Scan for the cell matching the given text and deliver its [x, y] coordinate at center. 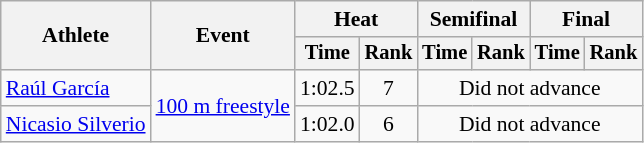
Nicasio Silverio [76, 124]
Semifinal [473, 19]
Athlete [76, 36]
6 [389, 124]
Raúl García [76, 88]
1:02.5 [328, 88]
100 m freestyle [223, 106]
1:02.0 [328, 124]
Event [223, 36]
Final [586, 19]
Heat [356, 19]
7 [389, 88]
